Capture the cell that displays the provided text and extract its [X, Y] central coordinate. 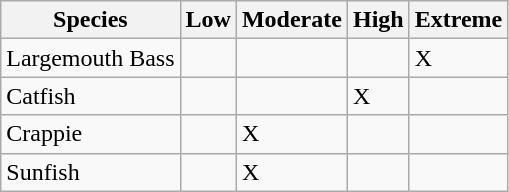
Crappie [90, 134]
Species [90, 20]
Largemouth Bass [90, 58]
High [378, 20]
Moderate [292, 20]
Sunfish [90, 172]
Catfish [90, 96]
Low [208, 20]
Extreme [458, 20]
